Determine the (x, y) coordinate at the center of the cell enclosing the given text.  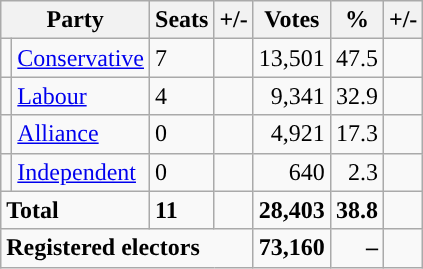
32.9 (356, 96)
Seats (182, 20)
28,403 (292, 210)
47.5 (356, 58)
Alliance (81, 134)
11 (182, 210)
4,921 (292, 134)
Conservative (81, 58)
7 (182, 58)
Labour (81, 96)
% (356, 20)
Party (76, 20)
640 (292, 172)
17.3 (356, 134)
Registered electors (128, 248)
– (356, 248)
13,501 (292, 58)
38.8 (356, 210)
Independent (81, 172)
Votes (292, 20)
9,341 (292, 96)
73,160 (292, 248)
2.3 (356, 172)
4 (182, 96)
Total (76, 210)
